Search for the cell housing the specified text and yield its [x, y] center coordinate. 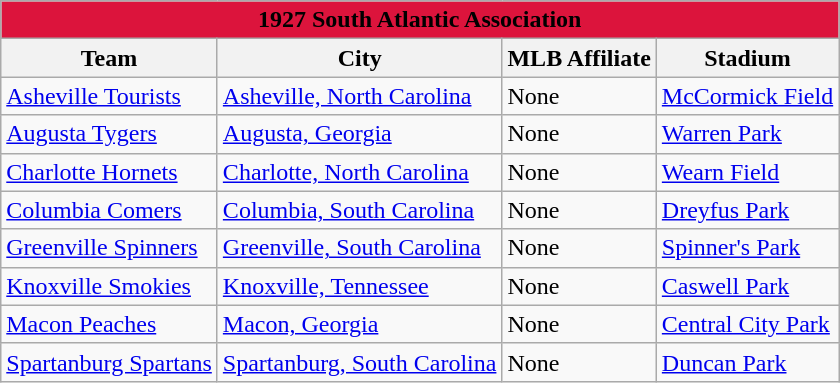
Charlotte Hornets [110, 172]
Greenville, South Carolina [360, 248]
1927 South Atlantic Association [420, 20]
City [360, 58]
Columbia, South Carolina [360, 210]
Stadium [747, 58]
Spartanburg Spartans [110, 362]
Knoxville Smokies [110, 286]
Asheville, North Carolina [360, 96]
Macon Peaches [110, 324]
Warren Park [747, 134]
Augusta Tygers [110, 134]
Central City Park [747, 324]
Asheville Tourists [110, 96]
Spartanburg, South Carolina [360, 362]
Team [110, 58]
Wearn Field [747, 172]
Augusta, Georgia [360, 134]
Spinner's Park [747, 248]
MLB Affiliate [579, 58]
Duncan Park [747, 362]
Dreyfus Park [747, 210]
Greenville Spinners [110, 248]
Knoxville, Tennessee [360, 286]
McCormick Field [747, 96]
Charlotte, North Carolina [360, 172]
Macon, Georgia [360, 324]
Caswell Park [747, 286]
Columbia Comers [110, 210]
